Return the (x, y) coordinate for the center point of the cell that contains the specified text.  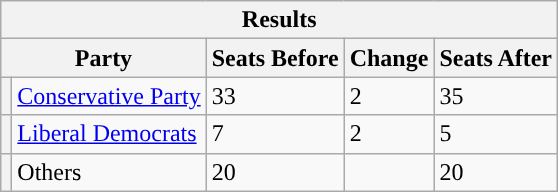
Results (280, 20)
Party (104, 58)
Others (109, 172)
35 (496, 96)
5 (496, 134)
Liberal Democrats (109, 134)
Conservative Party (109, 96)
7 (275, 134)
Seats After (496, 58)
33 (275, 96)
Change (389, 58)
Seats Before (275, 58)
